From the cell containing the given text, extract its center point as [x, y] coordinate. 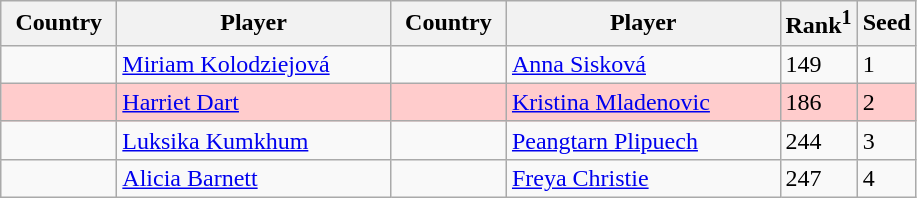
Rank1 [818, 24]
4 [886, 178]
Miriam Kolodziejová [254, 64]
Harriet Dart [254, 102]
Seed [886, 24]
Kristina Mladenovic [643, 102]
149 [818, 64]
Luksika Kumkhum [254, 140]
2 [886, 102]
Alicia Barnett [254, 178]
Anna Sisková [643, 64]
Freya Christie [643, 178]
186 [818, 102]
3 [886, 140]
Peangtarn Plipuech [643, 140]
247 [818, 178]
244 [818, 140]
1 [886, 64]
